Detect which cell encompasses the target text, then output its [x, y] center coordinate. 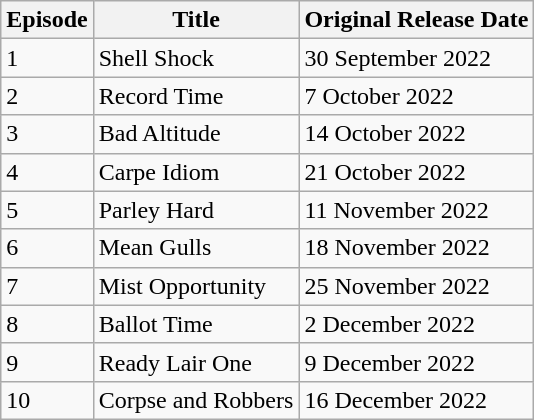
Title [196, 20]
25 November 2022 [416, 286]
11 November 2022 [416, 210]
14 October 2022 [416, 134]
Mean Gulls [196, 248]
16 December 2022 [416, 400]
10 [47, 400]
7 October 2022 [416, 96]
3 [47, 134]
21 October 2022 [416, 172]
Shell Shock [196, 58]
Ready Lair One [196, 362]
Corpse and Robbers [196, 400]
18 November 2022 [416, 248]
9 December 2022 [416, 362]
Record Time [196, 96]
Mist Opportunity [196, 286]
7 [47, 286]
Original Release Date [416, 20]
1 [47, 58]
4 [47, 172]
8 [47, 324]
Parley Hard [196, 210]
5 [47, 210]
Bad Altitude [196, 134]
6 [47, 248]
30 September 2022 [416, 58]
2 [47, 96]
Episode [47, 20]
2 December 2022 [416, 324]
Ballot Time [196, 324]
Carpe Idiom [196, 172]
9 [47, 362]
